Return (x, y) of the center of cell containing provided text 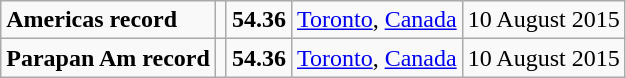
Americas record (108, 20)
Parapan Am record (108, 58)
